Capture the cell that displays the provided text and extract its (x, y) central coordinate. 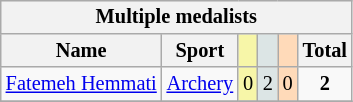
Multiple medalists (176, 17)
Sport (200, 51)
Archery (200, 84)
Total (325, 51)
Fatemeh Hemmati (82, 84)
Name (82, 51)
